Locate the cell with the specified text and output its (X, Y) center coordinate. 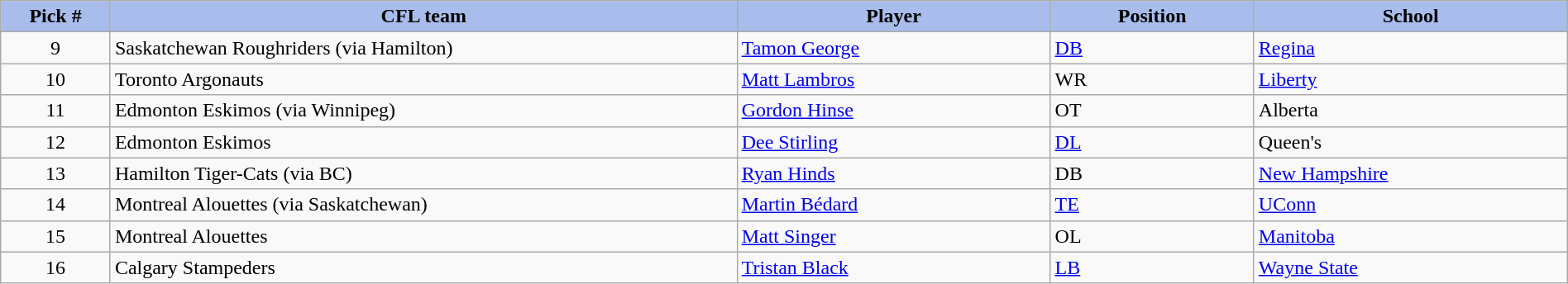
9 (56, 48)
Ryan Hinds (893, 173)
School (1411, 17)
14 (56, 205)
16 (56, 267)
Queen's (1411, 142)
WR (1152, 79)
Montreal Alouettes (via Saskatchewan) (423, 205)
TE (1152, 205)
OL (1152, 236)
Matt Singer (893, 236)
Liberty (1411, 79)
12 (56, 142)
Saskatchewan Roughriders (via Hamilton) (423, 48)
Pick # (56, 17)
Player (893, 17)
Matt Lambros (893, 79)
Edmonton Eskimos (via Winnipeg) (423, 111)
Gordon Hinse (893, 111)
Wayne State (1411, 267)
LB (1152, 267)
Tristan Black (893, 267)
13 (56, 173)
Edmonton Eskimos (423, 142)
Regina (1411, 48)
15 (56, 236)
Montreal Alouettes (423, 236)
10 (56, 79)
Position (1152, 17)
CFL team (423, 17)
New Hampshire (1411, 173)
UConn (1411, 205)
Hamilton Tiger-Cats (via BC) (423, 173)
Martin Bédard (893, 205)
DL (1152, 142)
Tamon George (893, 48)
Calgary Stampeders (423, 267)
Manitoba (1411, 236)
Toronto Argonauts (423, 79)
OT (1152, 111)
Dee Stirling (893, 142)
11 (56, 111)
Alberta (1411, 111)
